Output the (X, Y) coordinate of the center of the cell containing the given text.  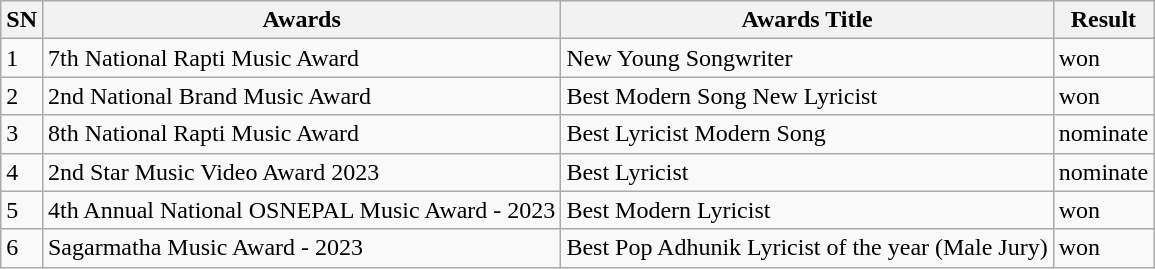
New Young Songwriter (807, 58)
Best Lyricist Modern Song (807, 134)
Best Modern Song New Lyricist (807, 96)
1 (22, 58)
2nd Star Music Video Award 2023 (301, 172)
3 (22, 134)
2 (22, 96)
Best Modern Lyricist (807, 210)
7th National Rapti Music Award (301, 58)
Best Lyricist (807, 172)
Sagarmatha Music Award - 2023 (301, 248)
8th National Rapti Music Award (301, 134)
2nd National Brand Music Award (301, 96)
5 (22, 210)
6 (22, 248)
Best Pop Adhunik Lyricist of the year (Male Jury) (807, 248)
4 (22, 172)
Awards (301, 20)
SN (22, 20)
4th Annual National OSNEPAL Music Award - 2023 (301, 210)
Result (1103, 20)
Awards Title (807, 20)
